Search for the cell housing the specified text and yield its (X, Y) center coordinate. 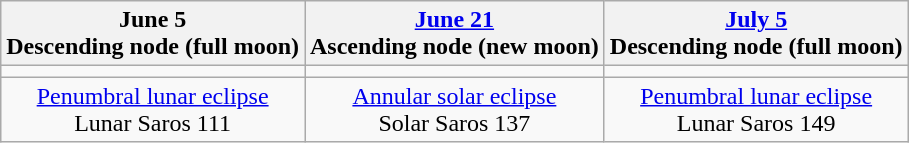
July 5Descending node (full moon) (756, 34)
Penumbral lunar eclipseLunar Saros 149 (756, 110)
June 21Ascending node (new moon) (454, 34)
June 5Descending node (full moon) (153, 34)
Penumbral lunar eclipseLunar Saros 111 (153, 110)
Annular solar eclipseSolar Saros 137 (454, 110)
